Determine the (x, y) coordinate at the center of the cell enclosing the given text.  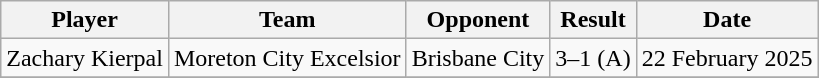
Brisbane City (478, 58)
Date (727, 20)
Opponent (478, 20)
Moreton City Excelsior (287, 58)
Team (287, 20)
Player (85, 20)
22 February 2025 (727, 58)
Result (593, 20)
3–1 (A) (593, 58)
Zachary Kierpal (85, 58)
